Identify which cell holds the provided text, then report its (x, y) central coordinate. 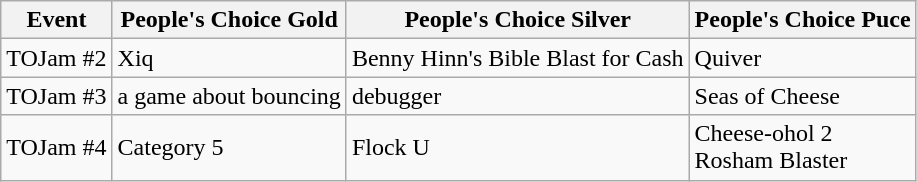
Flock U (518, 148)
Quiver (802, 58)
Seas of Cheese (802, 96)
TOJam #2 (56, 58)
People's Choice Silver (518, 20)
Category 5 (229, 148)
debugger (518, 96)
a game about bouncing (229, 96)
TOJam #4 (56, 148)
Benny Hinn's Bible Blast for Cash (518, 58)
People's Choice Gold (229, 20)
People's Choice Puce (802, 20)
Event (56, 20)
TOJam #3 (56, 96)
Cheese-ohol 2Rosham Blaster (802, 148)
Xiq (229, 58)
